Extract the [x, y] coordinate from the center of the cell holding the provided text.  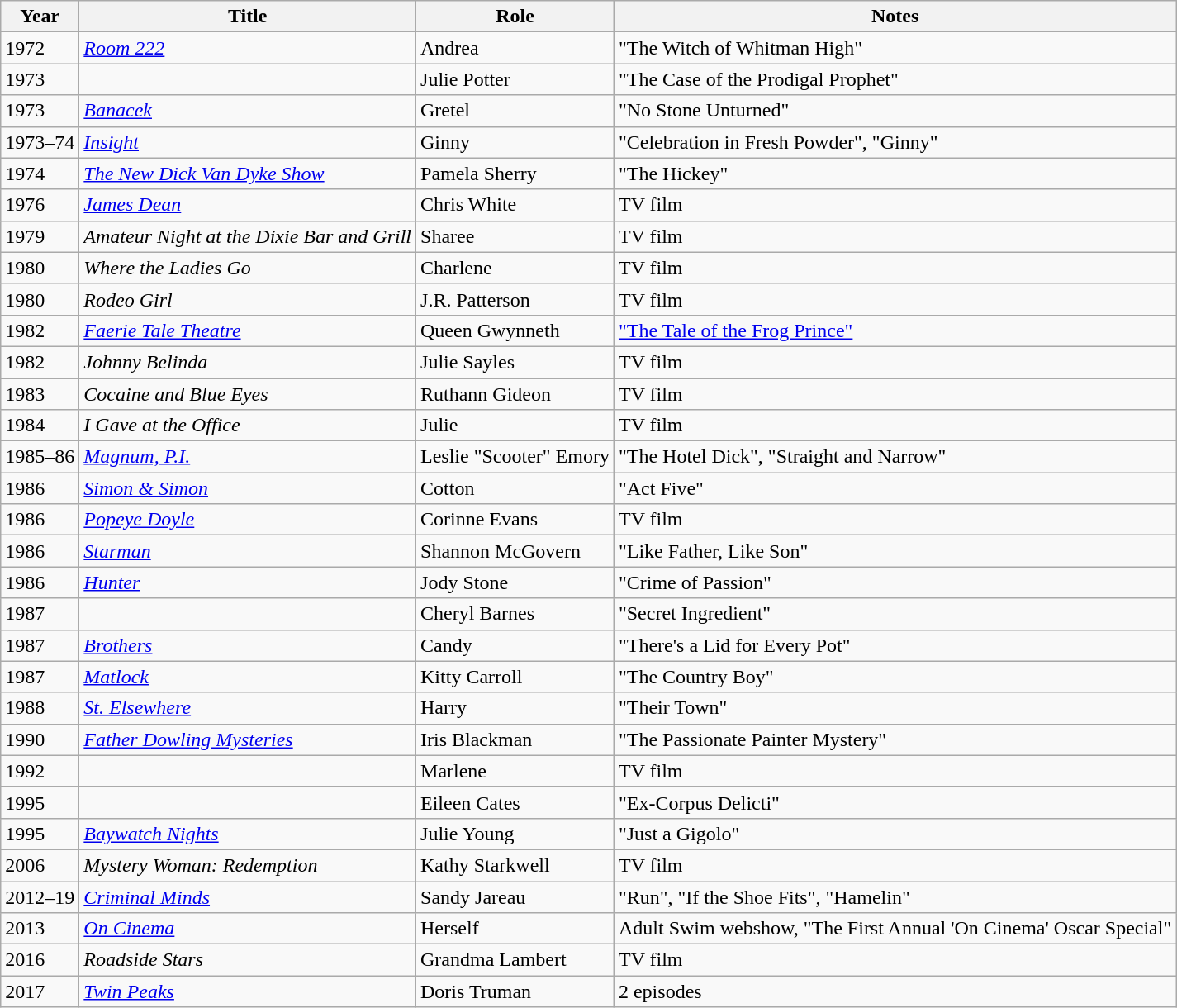
Gretel [515, 111]
Title [248, 17]
"No Stone Unturned" [895, 111]
2012–19 [40, 896]
Julie Sayles [515, 362]
Leslie "Scooter" Emory [515, 457]
Simon & Simon [248, 488]
Amateur Night at the Dixie Bar and Grill [248, 236]
"Ex-Corpus Delicti" [895, 802]
Twin Peaks [248, 991]
Andrea [515, 48]
Rodeo Girl [248, 299]
Insight [248, 142]
Eileen Cates [515, 802]
1985–86 [40, 457]
Sandy Jareau [515, 896]
Shannon McGovern [515, 551]
Doris Truman [515, 991]
1983 [40, 394]
Julie Potter [515, 79]
Year [40, 17]
Cotton [515, 488]
"The Hotel Dick", "Straight and Narrow" [895, 457]
Ginny [515, 142]
2 episodes [895, 991]
"The Country Boy" [895, 677]
"The Case of the Prodigal Prophet" [895, 79]
Brothers [248, 645]
"Run", "If the Shoe Fits", "Hamelin" [895, 896]
St. Elsewhere [248, 708]
2016 [40, 960]
1974 [40, 174]
Faerie Tale Theatre [248, 330]
Grandma Lambert [515, 960]
Popeye Doyle [248, 520]
Where the Ladies Go [248, 268]
Jody Stone [515, 582]
Marlene [515, 771]
Father Dowling Mysteries [248, 739]
Adult Swim webshow, "The First Annual 'On Cinema' Oscar Special" [895, 929]
Cheryl Barnes [515, 614]
Johnny Belinda [248, 362]
Harry [515, 708]
"Celebration in Fresh Powder", "Ginny" [895, 142]
Chris White [515, 205]
"Just a Gigolo" [895, 834]
1976 [40, 205]
Candy [515, 645]
I Gave at the Office [248, 426]
1992 [40, 771]
Julie [515, 426]
"The Witch of Whitman High" [895, 48]
Role [515, 17]
Queen Gwynneth [515, 330]
"Crime of Passion" [895, 582]
Kathy Starkwell [515, 865]
Ruthann Gideon [515, 394]
Hunter [248, 582]
1988 [40, 708]
Pamela Sherry [515, 174]
Herself [515, 929]
Magnum, P.I. [248, 457]
"Their Town" [895, 708]
"The Passionate Painter Mystery" [895, 739]
Julie Young [515, 834]
1972 [40, 48]
"The Tale of the Frog Prince" [895, 330]
Criminal Minds [248, 896]
Room 222 [248, 48]
Matlock [248, 677]
"Act Five" [895, 488]
"Secret Ingredient" [895, 614]
Mystery Woman: Redemption [248, 865]
2006 [40, 865]
Starman [248, 551]
Roadside Stars [248, 960]
Banacek [248, 111]
1984 [40, 426]
James Dean [248, 205]
2017 [40, 991]
"Like Father, Like Son" [895, 551]
Corinne Evans [515, 520]
Baywatch Nights [248, 834]
Kitty Carroll [515, 677]
2013 [40, 929]
Sharee [515, 236]
1979 [40, 236]
J.R. Patterson [515, 299]
The New Dick Van Dyke Show [248, 174]
Notes [895, 17]
1990 [40, 739]
"There's a Lid for Every Pot" [895, 645]
1973–74 [40, 142]
"The Hickey" [895, 174]
On Cinema [248, 929]
Iris Blackman [515, 739]
Charlene [515, 268]
Cocaine and Blue Eyes [248, 394]
